Provide the (X, Y) coordinate of the cell's center where the given text is located.  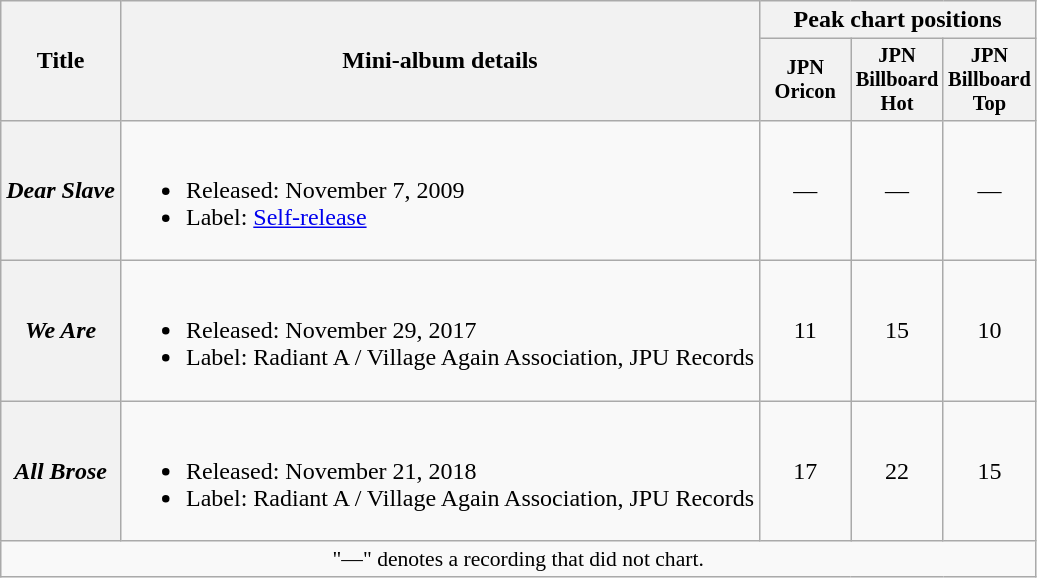
Released: November 7, 2009Label: Self-release (440, 190)
JPNBillboardHot (897, 80)
Title (61, 61)
JPNOricon (806, 80)
22 (897, 471)
Mini-album details (440, 61)
10 (989, 331)
17 (806, 471)
We Are (61, 331)
"—" denotes a recording that did not chart. (518, 559)
11 (806, 331)
Dear Slave (61, 190)
Peak chart positions (898, 20)
Released: November 21, 2018Label: Radiant A / Village Again Association, JPU Records (440, 471)
JPNBillboardTop (989, 80)
Released: November 29, 2017Label: Radiant A / Village Again Association, JPU Records (440, 331)
All Brose (61, 471)
